Extract the (X, Y) coordinate from the center of the cell holding the provided text.  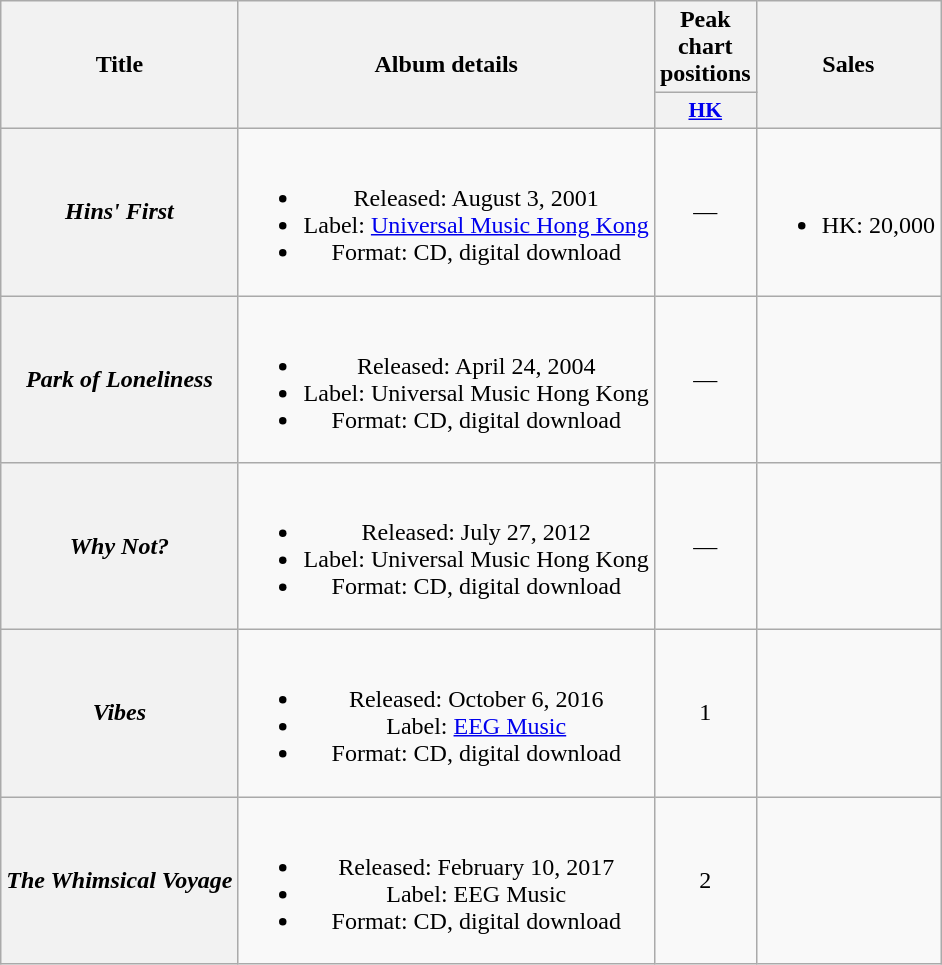
HK (705, 111)
Released: July 27, 2012Label: Universal Music Hong KongFormat: CD, digital download (446, 546)
The Whimsical Voyage (120, 880)
1 (705, 714)
HK: 20,000 (848, 212)
Released: October 6, 2016Label: EEG MusicFormat: CD, digital download (446, 714)
Why Not? (120, 546)
Peak chart positions (705, 47)
Vibes (120, 714)
Hins' First (120, 212)
Park of Loneliness (120, 380)
Released: April 24, 2004Label: Universal Music Hong KongFormat: CD, digital download (446, 380)
Album details (446, 65)
Sales (848, 65)
Released: August 3, 2001Label: Universal Music Hong KongFormat: CD, digital download (446, 212)
Title (120, 65)
2 (705, 880)
Released: February 10, 2017Label: EEG MusicFormat: CD, digital download (446, 880)
